Extract the [X, Y] coordinate from the center of the cell holding the provided text.  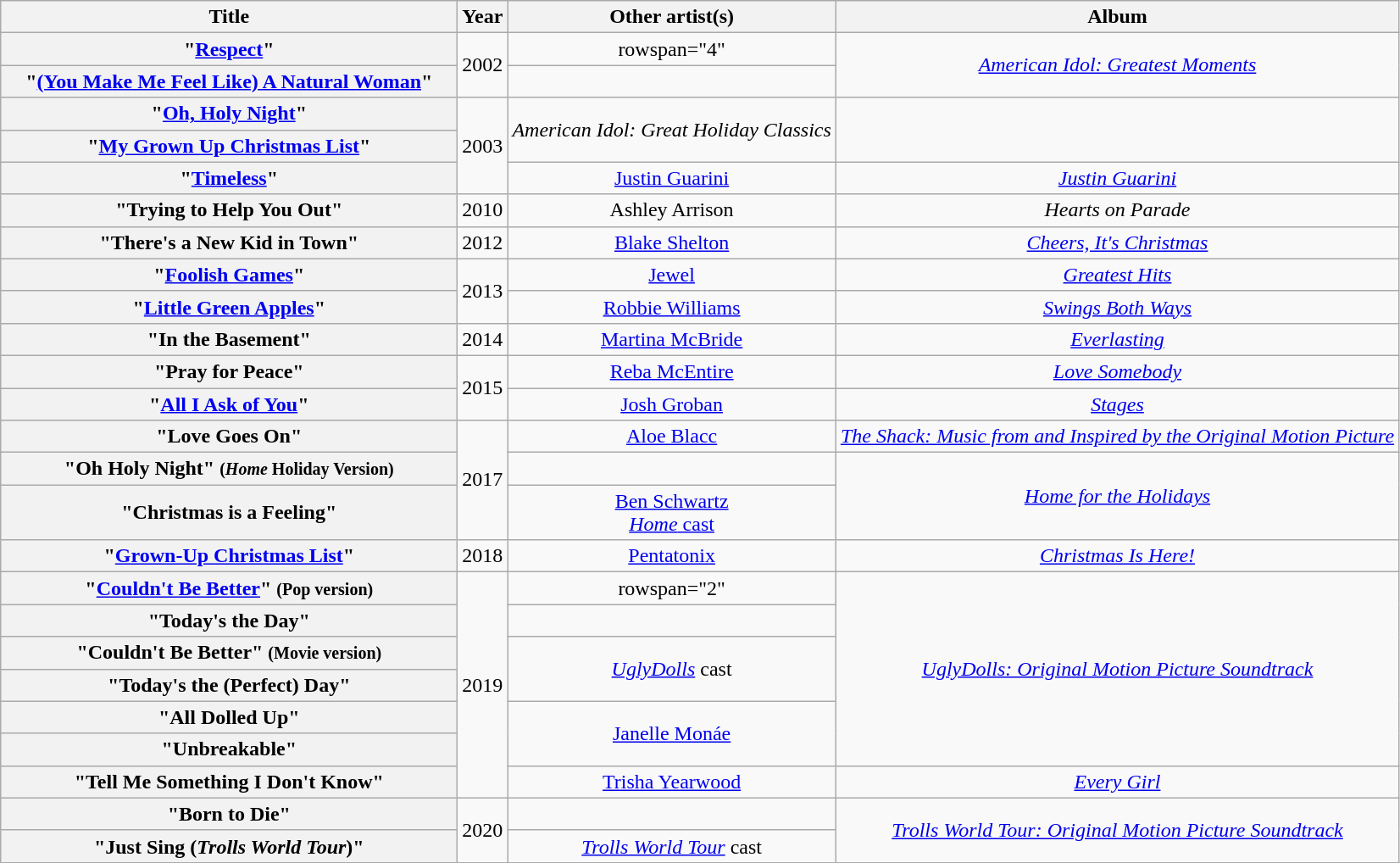
"Couldn't Be Better" (Pop version) [229, 588]
"Oh, Holy Night" [229, 114]
2017 [483, 480]
"Grown-Up Christmas List" [229, 556]
rowspan="2" [671, 588]
2014 [483, 339]
Year [483, 17]
Other artist(s) [671, 17]
American Idol: Greatest Moments [1117, 65]
"Just Sing (Trolls World Tour)" [229, 846]
Trolls World Tour cast [671, 846]
Martina McBride [671, 339]
Hearts on Parade [1117, 210]
"(You Make Me Feel Like) A Natural Woman" [229, 81]
"All I Ask of You" [229, 404]
Christmas Is Here! [1117, 556]
"Unbreakable" [229, 749]
Love Somebody [1117, 371]
Trisha Yearwood [671, 782]
Robbie Williams [671, 307]
Jewel [671, 275]
"Couldn't Be Better" (Movie version) [229, 653]
2010 [483, 210]
Ben Schwartz Home cast [671, 512]
Album [1117, 17]
"In the Basement" [229, 339]
Swings Both Ways [1117, 307]
"There's a New Kid in Town" [229, 242]
"Today's the (Perfect) Day" [229, 685]
"Born to Die" [229, 814]
Title [229, 17]
Ashley Arrison [671, 210]
The Shack: Music from and Inspired by the Original Motion Picture [1117, 437]
2013 [483, 291]
rowspan="4" [671, 49]
"Today's the Day" [229, 621]
Cheers, It's Christmas [1117, 242]
2012 [483, 242]
Josh Groban [671, 404]
American Idol: Great Holiday Classics [671, 130]
Greatest Hits [1117, 275]
Trolls World Tour: Original Motion Picture Soundtrack [1117, 830]
Every Girl [1117, 782]
"Oh Holy Night" (Home Holiday Version) [229, 469]
Reba McEntire [671, 371]
2019 [483, 685]
Pentatonix [671, 556]
"Pray for Peace" [229, 371]
"My Grown Up Christmas List" [229, 146]
2003 [483, 146]
2015 [483, 387]
"Timeless" [229, 178]
"Love Goes On" [229, 437]
2018 [483, 556]
"Respect" [229, 49]
Home for the Holidays [1117, 497]
"All Dolled Up" [229, 717]
UglyDolls cast [671, 669]
"Little Green Apples" [229, 307]
"Christmas is a Feeling" [229, 512]
2002 [483, 65]
"Trying to Help You Out" [229, 210]
Janelle Monáe [671, 733]
Stages [1117, 404]
"Foolish Games" [229, 275]
Everlasting [1117, 339]
Aloe Blacc [671, 437]
Blake Shelton [671, 242]
UglyDolls: Original Motion Picture Soundtrack [1117, 669]
"Tell Me Something I Don't Know" [229, 782]
2020 [483, 830]
